Output the (x, y) coordinate of the center of the cell containing the given text.  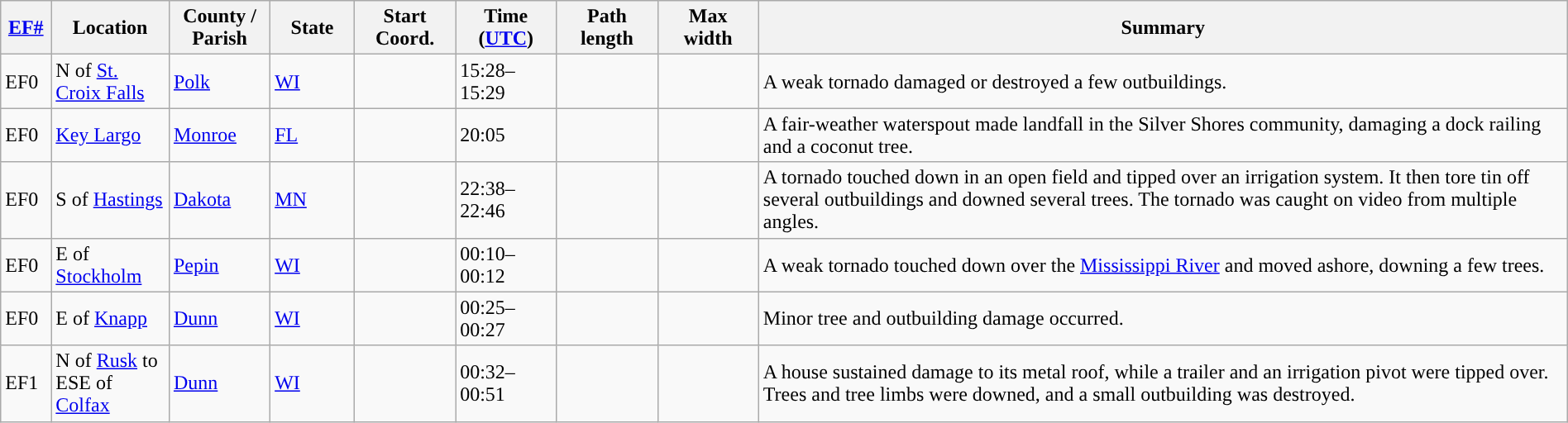
Start Coord. (404, 28)
MN (313, 200)
A weak tornado touched down over the Mississippi River and moved ashore, downing a few trees. (1163, 264)
Polk (219, 81)
Time (UTC) (506, 28)
15:28–15:29 (506, 81)
EF# (26, 28)
Minor tree and outbuilding damage occurred. (1163, 319)
Pepin (219, 264)
S of Hastings (111, 200)
22:38–22:46 (506, 200)
Path length (607, 28)
Key Largo (111, 135)
N of St. Croix Falls (111, 81)
Max width (708, 28)
00:32–00:51 (506, 383)
EF1 (26, 383)
Location (111, 28)
A weak tornado damaged or destroyed a few outbuildings. (1163, 81)
A fair-weather waterspout made landfall in the Silver Shores community, damaging a dock railing and a coconut tree. (1163, 135)
00:25–00:27 (506, 319)
20:05 (506, 135)
Dakota (219, 200)
N of Rusk to ESE of Colfax (111, 383)
FL (313, 135)
Summary (1163, 28)
State (313, 28)
E of Stockholm (111, 264)
County / Parish (219, 28)
E of Knapp (111, 319)
00:10–00:12 (506, 264)
Monroe (219, 135)
